Provide the [X, Y] coordinate of the cell's center where the given text is located.  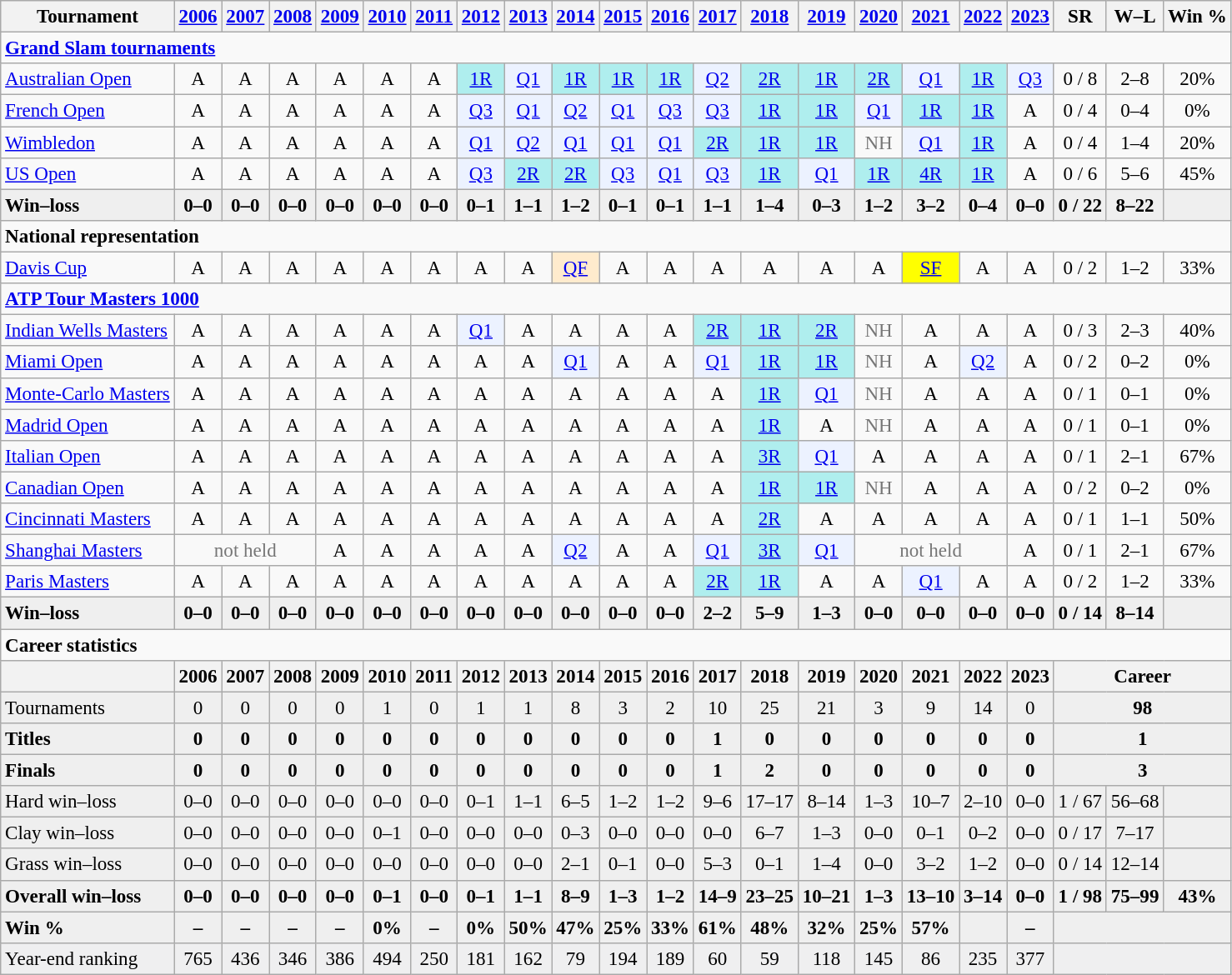
8–22 [1134, 205]
Shanghai Masters [88, 551]
1 / 98 [1080, 896]
SF [930, 268]
Career statistics [616, 645]
0 / 6 [1080, 174]
4R [930, 174]
ATP Tour Masters 1000 [616, 299]
23–25 [769, 896]
Italian Open [88, 457]
US Open [88, 174]
3–14 [984, 896]
162 [528, 959]
Monte-Carlo Masters [88, 393]
Career [1142, 677]
2–10 [984, 802]
Grand Slam tournaments [616, 48]
Paris Masters [88, 582]
6–5 [575, 802]
QF [575, 268]
5–3 [717, 865]
Madrid Open [88, 425]
SR [1080, 17]
194 [624, 959]
10–7 [930, 802]
377 [1030, 959]
Tournaments [88, 707]
Davis Cup [88, 268]
48% [769, 927]
Australian Open [88, 79]
9–6 [717, 802]
2–3 [1134, 331]
12–14 [1134, 865]
56–68 [1134, 802]
346 [293, 959]
French Open [88, 111]
10–21 [826, 896]
40% [1197, 331]
Finals [88, 771]
2–2 [717, 613]
86 [930, 959]
118 [826, 959]
10 [717, 707]
43% [1197, 896]
6–7 [769, 833]
Tournament [88, 17]
57% [930, 927]
47% [575, 927]
Canadian Open [88, 487]
Titles [88, 739]
14 [984, 707]
8 [575, 707]
45% [1197, 174]
8–9 [575, 896]
181 [480, 959]
0 / 22 [1080, 205]
386 [340, 959]
79 [575, 959]
7–17 [1134, 833]
765 [198, 959]
59 [769, 959]
17–17 [769, 802]
Indian Wells Masters [88, 331]
Cincinnati Masters [88, 519]
5–6 [1134, 174]
National representation [616, 237]
1 / 67 [1080, 802]
13–10 [930, 896]
Grass win–loss [88, 865]
98 [1142, 707]
250 [434, 959]
W–L [1134, 17]
145 [879, 959]
5–9 [769, 613]
Overall win–loss [88, 896]
436 [245, 959]
2–8 [1134, 79]
0 / 3 [1080, 331]
Year-end ranking [88, 959]
Clay win–loss [88, 833]
9 [930, 707]
Miami Open [88, 362]
235 [984, 959]
61% [717, 927]
0 / 17 [1080, 833]
Wimbledon [88, 142]
25 [769, 707]
Hard win–loss [88, 802]
0 / 8 [1080, 79]
189 [670, 959]
32% [826, 927]
494 [387, 959]
75–99 [1134, 896]
60 [717, 959]
14–9 [717, 896]
21 [826, 707]
